From the cell containing the given text, extract its center point as [x, y] coordinate. 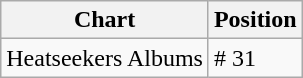
Heatseekers Albums [105, 58]
Position [255, 20]
Chart [105, 20]
# 31 [255, 58]
